Identify which cell holds the provided text, then report its [X, Y] central coordinate. 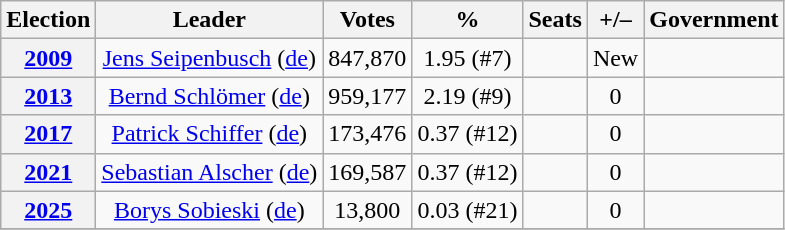
2.19 (#9) [468, 96]
Sebastian Alscher (de) [210, 172]
Patrick Schiffer (de) [210, 134]
2021 [48, 172]
2025 [48, 210]
169,587 [368, 172]
0.03 (#21) [468, 210]
1.95 (#7) [468, 58]
Jens Seipenbusch (de) [210, 58]
+/– [615, 20]
Bernd Schlömer (de) [210, 96]
Votes [368, 20]
Government [714, 20]
Borys Sobieski (de) [210, 210]
New [615, 58]
% [468, 20]
2009 [48, 58]
847,870 [368, 58]
Election [48, 20]
959,177 [368, 96]
2017 [48, 134]
Leader [210, 20]
173,476 [368, 134]
Seats [555, 20]
2013 [48, 96]
13,800 [368, 210]
